Output the [X, Y] coordinate of the center of the cell containing the given text.  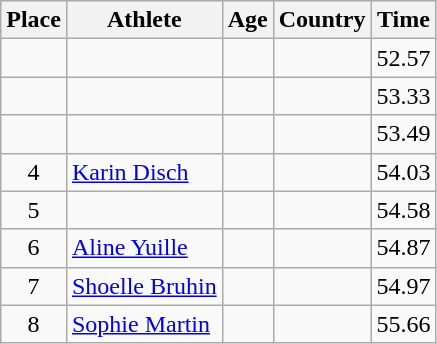
Time [404, 20]
4 [34, 172]
5 [34, 210]
6 [34, 248]
Place [34, 20]
54.87 [404, 248]
7 [34, 286]
55.66 [404, 324]
54.58 [404, 210]
53.33 [404, 96]
Aline Yuille [144, 248]
52.57 [404, 58]
Karin Disch [144, 172]
54.97 [404, 286]
Age [248, 20]
Shoelle Bruhin [144, 286]
Sophie Martin [144, 324]
53.49 [404, 134]
8 [34, 324]
Athlete [144, 20]
54.03 [404, 172]
Country [322, 20]
